Capture the cell that displays the provided text and extract its [x, y] central coordinate. 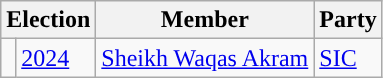
Sheikh Waqas Akram [205, 58]
2024 [56, 58]
Party [348, 20]
SIC [348, 58]
Member [205, 20]
Election [48, 20]
